Determine the [X, Y] coordinate at the center of the cell enclosing the given text.  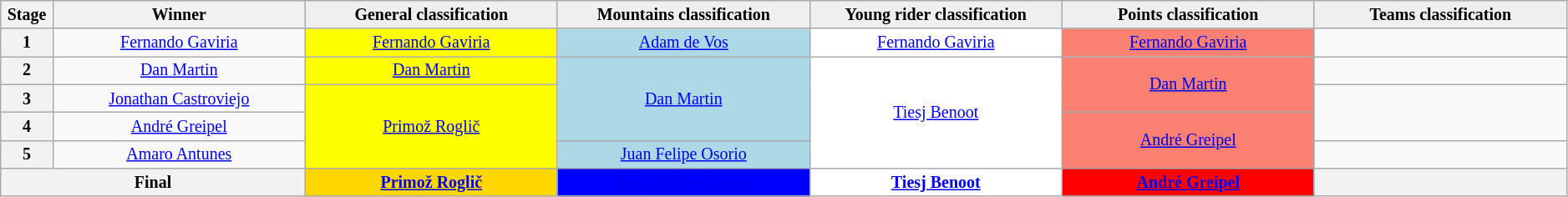
Points classification [1188, 15]
5 [27, 154]
General classification [431, 15]
1 [27, 43]
4 [27, 127]
Mountains classification [683, 15]
Final [154, 182]
Adam de Vos [683, 43]
3 [27, 98]
Young rider classification [936, 15]
2 [27, 70]
Stage [27, 15]
Jonathan Castroviejo [179, 98]
Winner [179, 15]
Teams classification [1440, 15]
Amaro Antunes [179, 154]
